Return (x, y) of the center of cell containing provided text 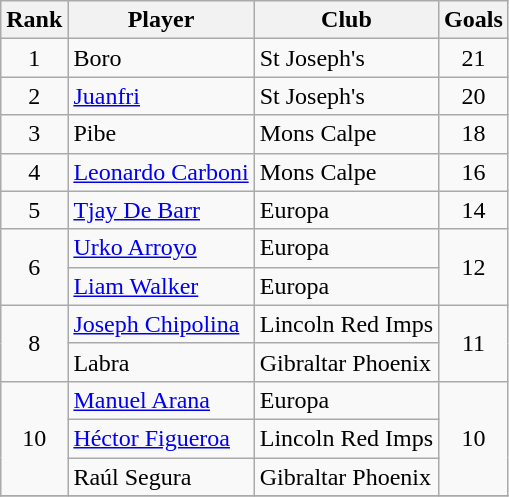
21 (474, 58)
1 (34, 58)
8 (34, 343)
Liam Walker (161, 286)
16 (474, 172)
Rank (34, 20)
3 (34, 134)
Club (346, 20)
Juanfri (161, 96)
20 (474, 96)
18 (474, 134)
11 (474, 343)
Boro (161, 58)
6 (34, 267)
14 (474, 210)
Player (161, 20)
4 (34, 172)
Joseph Chipolina (161, 324)
12 (474, 267)
Raúl Segura (161, 477)
Tjay De Barr (161, 210)
2 (34, 96)
Labra (161, 362)
Urko Arroyo (161, 248)
Goals (474, 20)
5 (34, 210)
Manuel Arana (161, 400)
Héctor Figueroa (161, 438)
Pibe (161, 134)
Leonardo Carboni (161, 172)
